From the cell containing the given text, extract its center point as (X, Y) coordinate. 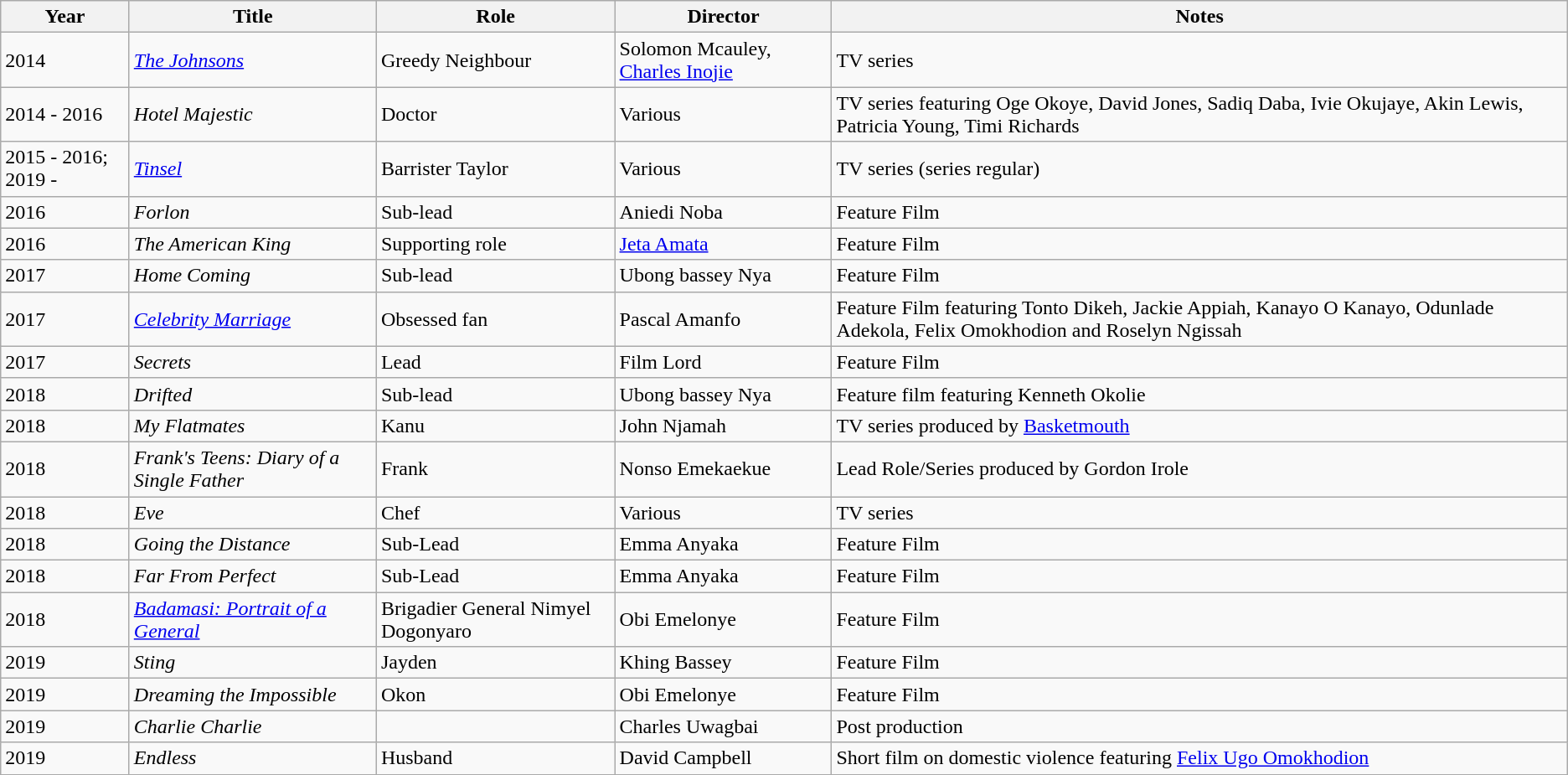
Charles Uwagbai (724, 726)
2015 - 2016; 2019 - (65, 169)
TV series (series regular) (1199, 169)
The American King (253, 244)
Notes (1199, 17)
Greedy Neighbour (496, 60)
Hotel Majestic (253, 114)
Role (496, 17)
Lead Role/Series produced by Gordon Irole (1199, 469)
Feature Film featuring Tonto Dikeh, Jackie Appiah, Kanayo O Kanayo, Odunlade Adekola, Felix Omokhodion and Roselyn Ngissah (1199, 318)
David Campbell (724, 758)
Drifted (253, 394)
Nonso Emekaekue (724, 469)
The Johnsons (253, 60)
Okon (496, 695)
Jeta Amata (724, 244)
Tinsel (253, 169)
Khing Bassey (724, 663)
Celebrity Marriage (253, 318)
Feature film featuring Kenneth Okolie (1199, 394)
Badamasi: Portrait of a General (253, 620)
Year (65, 17)
Film Lord (724, 362)
Home Coming (253, 276)
Brigadier General Nimyel Dogonyaro (496, 620)
Going the Distance (253, 545)
My Flatmates (253, 426)
Endless (253, 758)
2014 - 2016 (65, 114)
Frank (496, 469)
Chef (496, 512)
Supporting role (496, 244)
Title (253, 17)
Husband (496, 758)
Kanu (496, 426)
TV series produced by Basketmouth (1199, 426)
TV series featuring Oge Okoye, David Jones, Sadiq Daba, Ivie Okujaye, Akin Lewis, Patricia Young, Timi Richards (1199, 114)
Frank's Teens: Diary of a Single Father (253, 469)
Dreaming the Impossible (253, 695)
2014 (65, 60)
Secrets (253, 362)
Forlon (253, 212)
Far From Perfect (253, 576)
Pascal Amanfo (724, 318)
John Njamah (724, 426)
Short film on domestic violence featuring Felix Ugo Omokhodion (1199, 758)
Jayden (496, 663)
Post production (1199, 726)
Sting (253, 663)
Obsessed fan (496, 318)
Lead (496, 362)
Eve (253, 512)
Doctor (496, 114)
Director (724, 17)
Barrister Taylor (496, 169)
Charlie Charlie (253, 726)
Solomon Mcauley, Charles Inojie (724, 60)
Aniedi Noba (724, 212)
